Determine the [X, Y] coordinate at the center of the cell enclosing the given text.  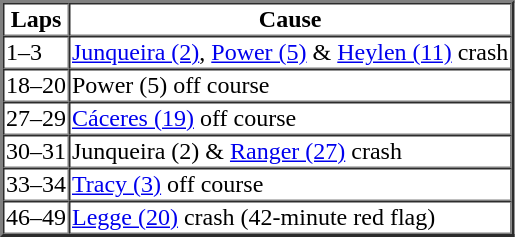
Junqueira (2) & Ranger (27) crash [290, 152]
Junqueira (2), Power (5) & Heylen (11) crash [290, 52]
1–3 [36, 52]
Power (5) off course [290, 86]
33–34 [36, 184]
30–31 [36, 152]
18–20 [36, 86]
Cáceres (19) off course [290, 118]
46–49 [36, 218]
Tracy (3) off course [290, 184]
27–29 [36, 118]
Laps [36, 20]
Cause [290, 20]
Legge (20) crash (42-minute red flag) [290, 218]
